Find where the given text appears and provide that cell's center as (x, y) coordinate. 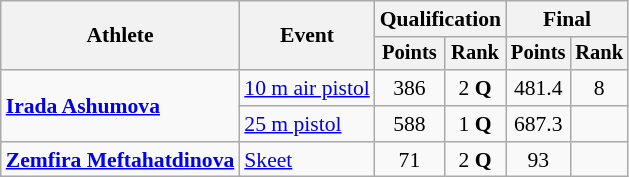
Qualification (440, 19)
481.4 (538, 88)
Irada Ashumova (120, 106)
25 m pistol (306, 124)
Final (567, 19)
687.3 (538, 124)
2 Q (475, 88)
588 (410, 124)
10 m air pistol (306, 88)
Event (306, 36)
386 (410, 88)
Athlete (120, 36)
8 (599, 88)
1 Q (475, 124)
